Capture the cell that displays the provided text and extract its (X, Y) central coordinate. 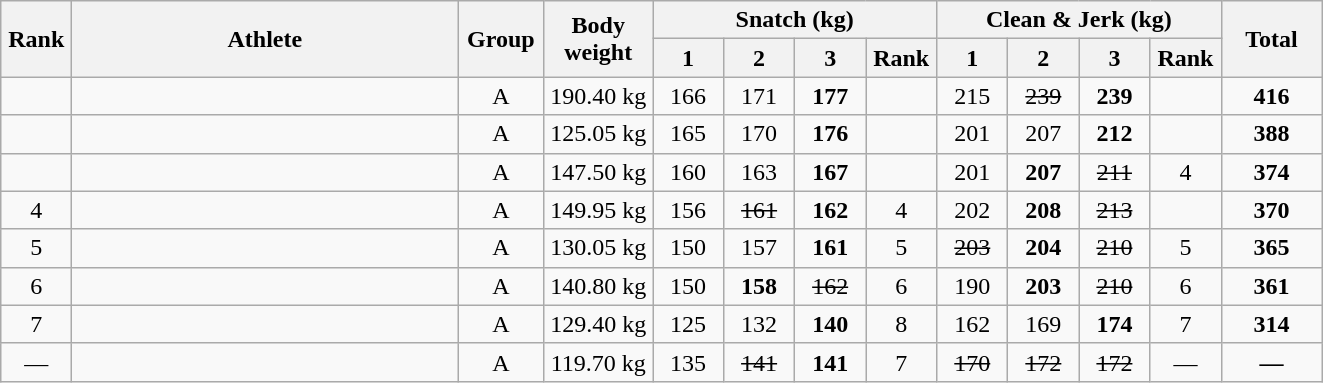
132 (760, 324)
130.05 kg (598, 248)
212 (1114, 134)
314 (1272, 324)
167 (830, 172)
Body weight (598, 39)
388 (1272, 134)
165 (688, 134)
125.05 kg (598, 134)
160 (688, 172)
Total (1272, 39)
361 (1272, 286)
202 (972, 210)
166 (688, 96)
149.95 kg (598, 210)
129.40 kg (598, 324)
156 (688, 210)
215 (972, 96)
177 (830, 96)
211 (1114, 172)
Athlete (265, 39)
140.80 kg (598, 286)
Snatch (kg) (794, 20)
374 (1272, 172)
125 (688, 324)
416 (1272, 96)
8 (902, 324)
158 (760, 286)
119.70 kg (598, 362)
176 (830, 134)
213 (1114, 210)
190.40 kg (598, 96)
190 (972, 286)
Clean & Jerk (kg) (1079, 20)
140 (830, 324)
163 (760, 172)
157 (760, 248)
370 (1272, 210)
147.50 kg (598, 172)
204 (1044, 248)
135 (688, 362)
171 (760, 96)
208 (1044, 210)
169 (1044, 324)
Group (501, 39)
365 (1272, 248)
174 (1114, 324)
